For the text-containing cell, return its midpoint in [x, y] coordinate format. 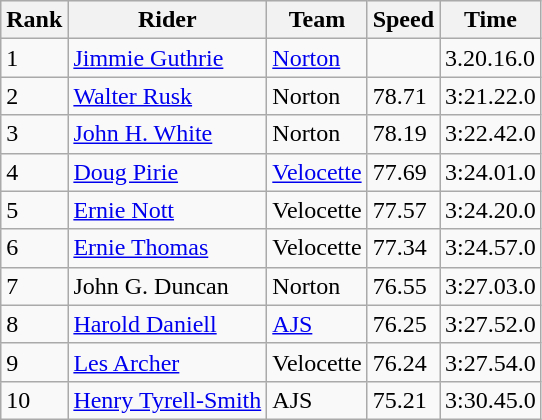
2 [34, 96]
3:24.20.0 [491, 210]
Team [317, 20]
7 [34, 286]
Doug Pirie [168, 172]
75.21 [403, 400]
5 [34, 210]
Ernie Nott [168, 210]
Speed [403, 20]
3:21.22.0 [491, 96]
3:27.52.0 [491, 324]
8 [34, 324]
3:24.57.0 [491, 248]
John G. Duncan [168, 286]
3:27.54.0 [491, 362]
3:27.03.0 [491, 286]
77.34 [403, 248]
10 [34, 400]
Harold Daniell [168, 324]
Ernie Thomas [168, 248]
4 [34, 172]
76.55 [403, 286]
Rank [34, 20]
Rider [168, 20]
Les Archer [168, 362]
6 [34, 248]
78.19 [403, 134]
3:24.01.0 [491, 172]
77.69 [403, 172]
Time [491, 20]
9 [34, 362]
3:22.42.0 [491, 134]
76.25 [403, 324]
Jimmie Guthrie [168, 58]
3:30.45.0 [491, 400]
3 [34, 134]
Walter Rusk [168, 96]
3.20.16.0 [491, 58]
77.57 [403, 210]
1 [34, 58]
76.24 [403, 362]
78.71 [403, 96]
Henry Tyrell-Smith [168, 400]
John H. White [168, 134]
